Search for the cell housing the specified text and yield its (X, Y) center coordinate. 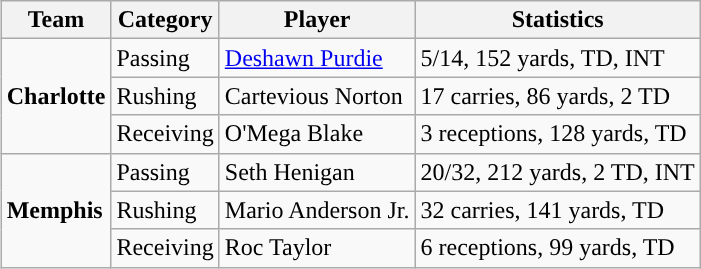
3 receptions, 128 yards, TD (558, 134)
Memphis (56, 210)
Charlotte (56, 96)
Statistics (558, 20)
6 receptions, 99 yards, TD (558, 248)
Team (56, 20)
Roc Taylor (317, 248)
20/32, 212 yards, 2 TD, INT (558, 172)
5/14, 152 yards, TD, INT (558, 58)
Mario Anderson Jr. (317, 210)
Player (317, 20)
32 carries, 141 yards, TD (558, 210)
Category (165, 20)
17 carries, 86 yards, 2 TD (558, 96)
Seth Henigan (317, 172)
Cartevious Norton (317, 96)
Deshawn Purdie (317, 58)
O'Mega Blake (317, 134)
